For the text-containing cell, return its midpoint in [X, Y] coordinate format. 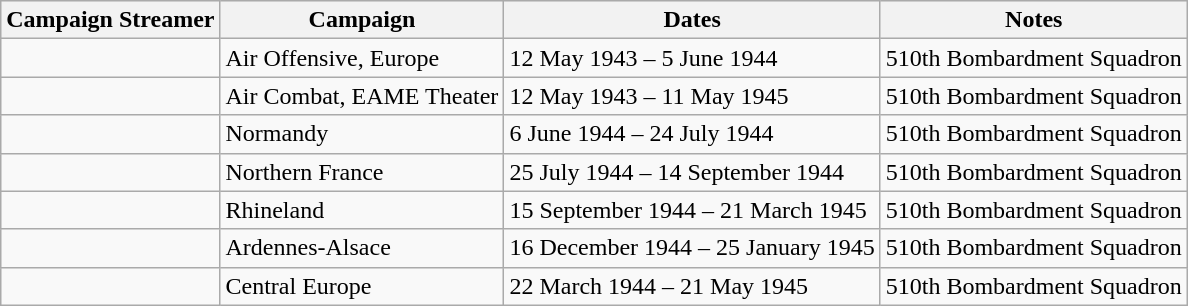
Central Europe [362, 286]
25 July 1944 – 14 September 1944 [692, 172]
12 May 1943 – 5 June 1944 [692, 58]
Dates [692, 20]
15 September 1944 – 21 March 1945 [692, 210]
Notes [1034, 20]
Air Offensive, Europe [362, 58]
16 December 1944 – 25 January 1945 [692, 248]
Campaign [362, 20]
Northern France [362, 172]
Rhineland [362, 210]
Ardennes-Alsace [362, 248]
Campaign Streamer [110, 20]
22 March 1944 – 21 May 1945 [692, 286]
Air Combat, EAME Theater [362, 96]
12 May 1943 – 11 May 1945 [692, 96]
Normandy [362, 134]
6 June 1944 – 24 July 1944 [692, 134]
